Search for the cell housing the specified text and yield its (x, y) center coordinate. 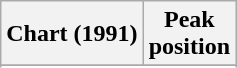
Chart (1991) (72, 34)
Peakposition (189, 34)
